Capture the cell that displays the provided text and extract its (x, y) central coordinate. 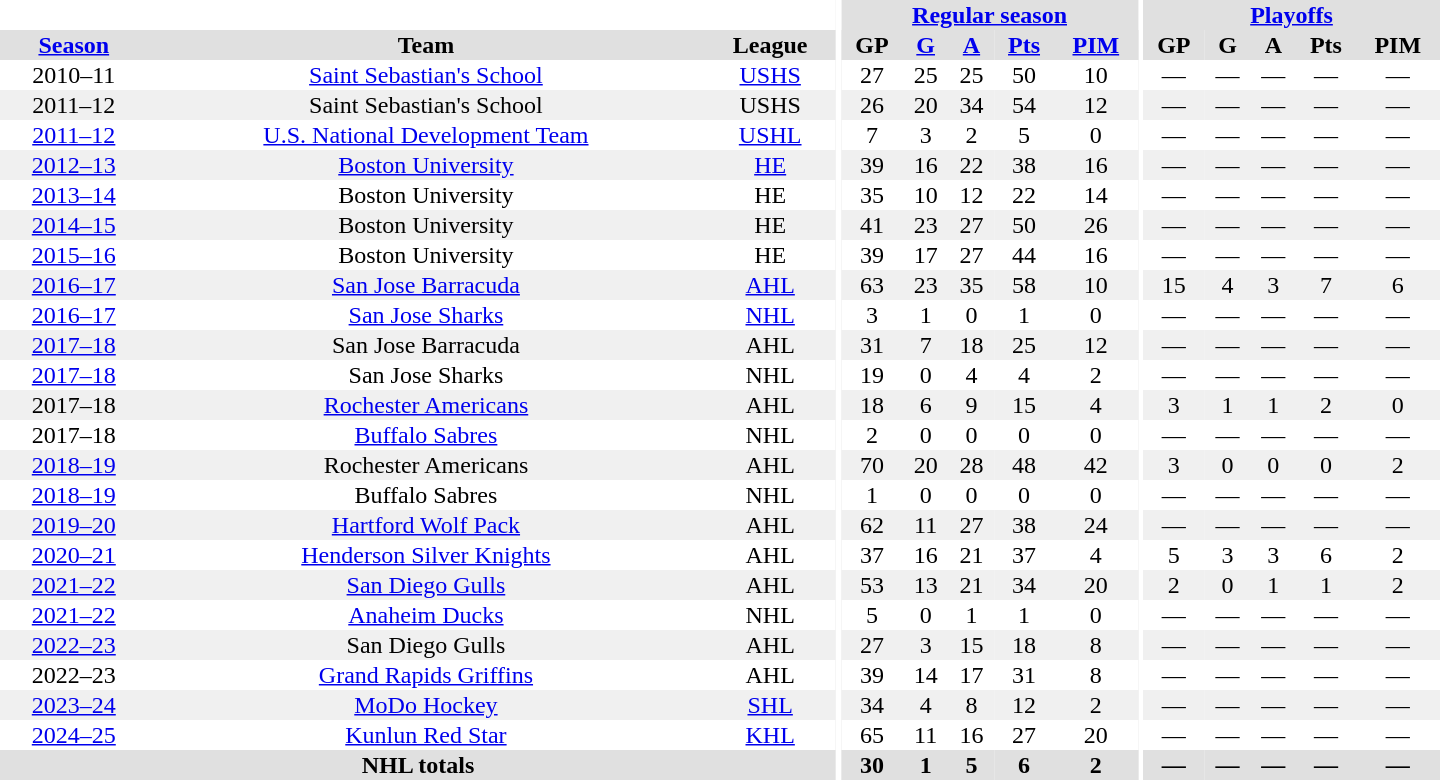
Hartford Wolf Pack (426, 525)
Kunlun Red Star (426, 735)
30 (872, 765)
48 (1024, 465)
19 (872, 375)
KHL (770, 735)
42 (1096, 465)
MoDo Hockey (426, 705)
58 (1024, 285)
Team (426, 45)
28 (972, 465)
Henderson Silver Knights (426, 555)
2014–15 (74, 225)
USHL (770, 135)
Playoffs (1292, 15)
U.S. National Development Team (426, 135)
2013–14 (74, 195)
13 (926, 585)
9 (972, 405)
62 (872, 525)
2010–11 (74, 75)
Anaheim Ducks (426, 615)
Grand Rapids Griffins (426, 675)
2023–24 (74, 705)
SHL (770, 705)
League (770, 45)
NHL totals (418, 765)
2012–13 (74, 165)
54 (1024, 105)
63 (872, 285)
44 (1024, 255)
41 (872, 225)
65 (872, 735)
53 (872, 585)
70 (872, 465)
2020–21 (74, 555)
2019–20 (74, 525)
24 (1096, 525)
2024–25 (74, 735)
Regular season (990, 15)
Season (74, 45)
2015–16 (74, 255)
